For the text-containing cell, return its midpoint in (x, y) coordinate format. 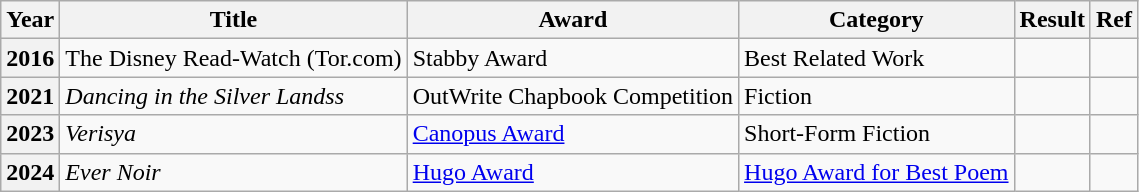
2024 (30, 172)
The Disney Read-Watch (Tor.com) (234, 58)
Category (877, 20)
Short-Form Fiction (877, 134)
2016 (30, 58)
OutWrite Chapbook Competition (572, 96)
2023 (30, 134)
Result (1052, 20)
Ever Noir (234, 172)
Hugo Award for Best Poem (877, 172)
Best Related Work (877, 58)
Fiction (877, 96)
Canopus Award (572, 134)
Dancing in the Silver Landss (234, 96)
2021 (30, 96)
Verisya (234, 134)
Ref (1114, 20)
Title (234, 20)
Award (572, 20)
Stabby Award (572, 58)
Hugo Award (572, 172)
Year (30, 20)
